Pinpoint the cell where the given text exists, returning its [x, y] midpoint coordinate. 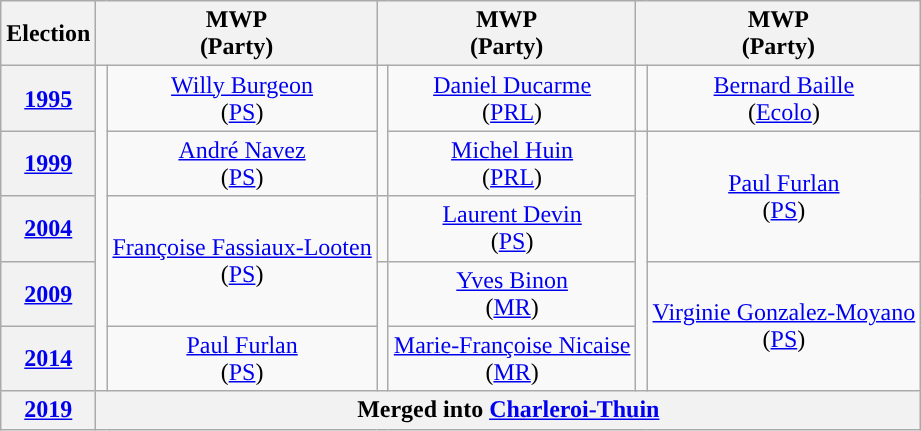
1999 [48, 164]
2014 [48, 358]
Bernard Baille(Ecolo) [784, 98]
Virginie Gonzalez-Moyano(PS) [784, 326]
André Navez(PS) [242, 164]
Daniel Ducarme(PRL) [512, 98]
2004 [48, 228]
Marie-Françoise Nicaise(MR) [512, 358]
Michel Huin(PRL) [512, 164]
2009 [48, 294]
2019 [48, 410]
1995 [48, 98]
Yves Binon(MR) [512, 294]
Election [48, 34]
Willy Burgeon(PS) [242, 98]
Laurent Devin(PS) [512, 228]
Françoise Fassiaux-Looten(PS) [242, 261]
Merged into Charleroi-Thuin [508, 410]
